Output the [X, Y] coordinate of the center of the cell containing the given text.  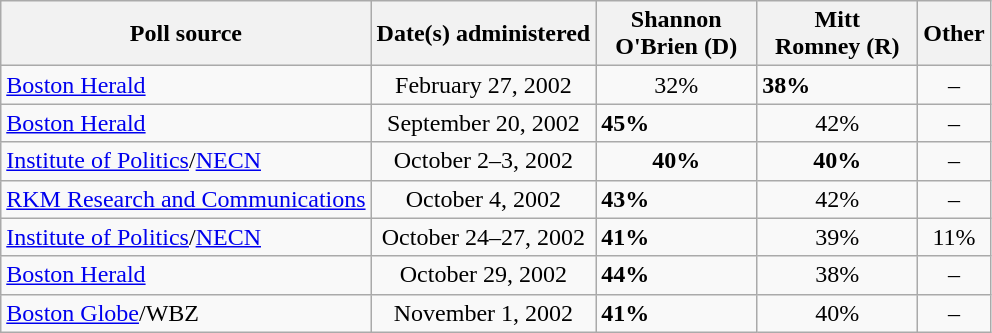
ShannonO'Brien (D) [676, 34]
43% [676, 199]
44% [676, 275]
November 1, 2002 [484, 313]
Other [954, 34]
October 24–27, 2002 [484, 237]
October 4, 2002 [484, 199]
MittRomney (R) [838, 34]
RKM Research and Communications [186, 199]
39% [838, 237]
11% [954, 237]
February 27, 2002 [484, 85]
32% [676, 85]
Date(s) administered [484, 34]
September 20, 2002 [484, 123]
45% [676, 123]
October 2–3, 2002 [484, 161]
Poll source [186, 34]
October 29, 2002 [484, 275]
Boston Globe/WBZ [186, 313]
